Provide the [X, Y] coordinate of the cell's center where the given text is located.  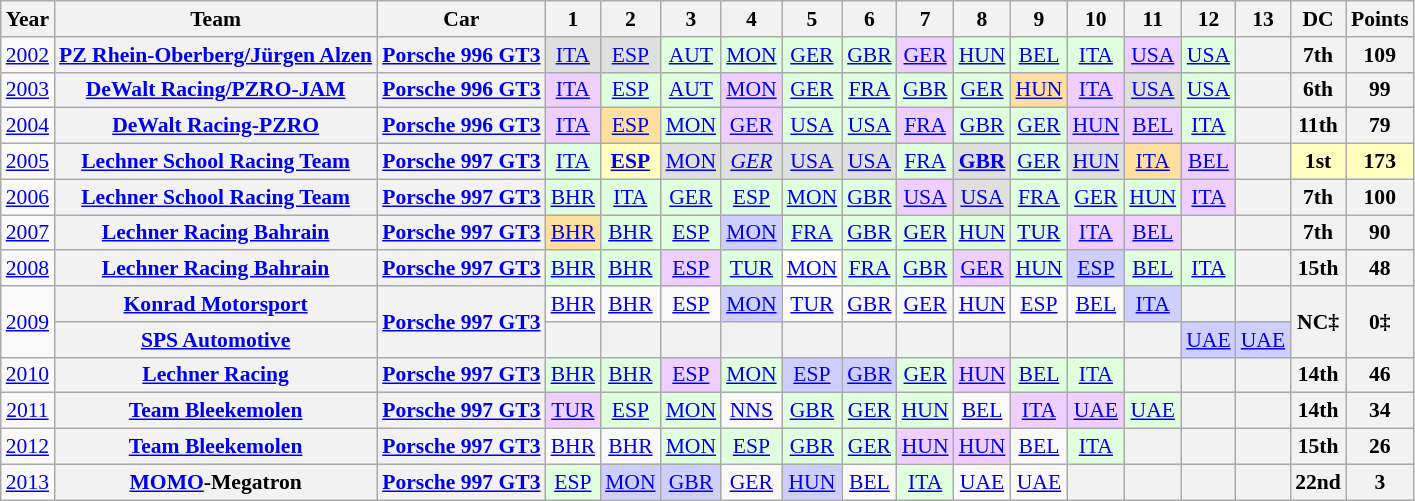
DeWalt Racing/PZRO-JAM [216, 90]
22nd [1318, 482]
11th [1318, 126]
2009 [28, 322]
46 [1380, 375]
Car [461, 19]
9 [1038, 19]
99 [1380, 90]
Year [28, 19]
1st [1318, 162]
2013 [28, 482]
6 [870, 19]
Konrad Motorsport [216, 304]
5 [812, 19]
2011 [28, 411]
100 [1380, 197]
2007 [28, 233]
26 [1380, 447]
2002 [28, 55]
48 [1380, 269]
2003 [28, 90]
90 [1380, 233]
NC‡ [1318, 322]
SPS Automotive [216, 340]
DC [1318, 19]
Points [1380, 19]
7 [926, 19]
2008 [28, 269]
2010 [28, 375]
11 [1152, 19]
2 [630, 19]
12 [1208, 19]
4 [752, 19]
109 [1380, 55]
2006 [28, 197]
10 [1096, 19]
Team [216, 19]
2004 [28, 126]
13 [1263, 19]
PZ Rhein-Oberberg/Jürgen Alzen [216, 55]
Lechner Racing [216, 375]
79 [1380, 126]
34 [1380, 411]
173 [1380, 162]
MOMO-Megatron [216, 482]
1 [574, 19]
2005 [28, 162]
DeWalt Racing-PZRO [216, 126]
NNS [752, 411]
6th [1318, 90]
8 [982, 19]
2012 [28, 447]
0‡ [1380, 322]
